For the text-containing cell, return its midpoint in (x, y) coordinate format. 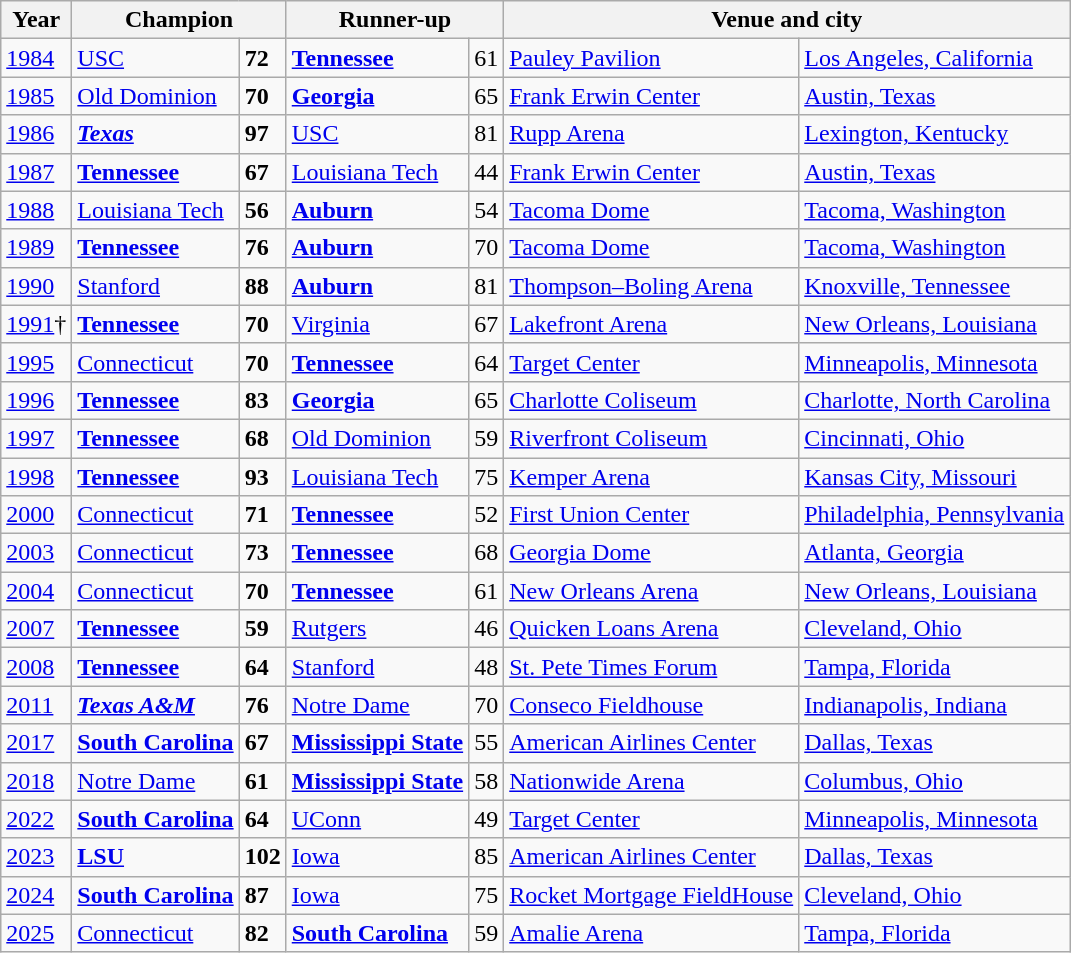
First Union Center (652, 515)
Rupp Arena (652, 134)
Amalie Arena (652, 933)
Lexington, Kentucky (934, 134)
2000 (36, 515)
88 (262, 286)
2017 (36, 743)
Champion (179, 20)
New Orleans Arena (652, 591)
73 (262, 553)
Texas (156, 134)
Georgia Dome (652, 553)
2007 (36, 629)
48 (486, 667)
Virginia (377, 324)
49 (486, 819)
Runner-up (395, 20)
52 (486, 515)
LSU (156, 857)
Atlanta, Georgia (934, 553)
Lakefront Arena (652, 324)
44 (486, 172)
1996 (36, 400)
Kemper Arena (652, 477)
Los Angeles, California (934, 58)
Thompson–Boling Arena (652, 286)
Nationwide Arena (652, 781)
2022 (36, 819)
Charlotte Coliseum (652, 400)
85 (486, 857)
Philadelphia, Pennsylvania (934, 515)
St. Pete Times Forum (652, 667)
87 (262, 895)
82 (262, 933)
56 (262, 210)
1987 (36, 172)
UConn (377, 819)
1989 (36, 248)
1998 (36, 477)
Riverfront Coliseum (652, 438)
2018 (36, 781)
Columbus, Ohio (934, 781)
1997 (36, 438)
2011 (36, 705)
1988 (36, 210)
2003 (36, 553)
Venue and city (787, 20)
83 (262, 400)
Quicken Loans Arena (652, 629)
Conseco Fieldhouse (652, 705)
97 (262, 134)
102 (262, 857)
Texas A&M (156, 705)
Kansas City, Missouri (934, 477)
Rutgers (377, 629)
Knoxville, Tennessee (934, 286)
Rocket Mortgage FieldHouse (652, 895)
72 (262, 58)
1990 (36, 286)
1986 (36, 134)
2008 (36, 667)
2023 (36, 857)
Cincinnati, Ohio (934, 438)
46 (486, 629)
Indianapolis, Indiana (934, 705)
1985 (36, 96)
Year (36, 20)
1991† (36, 324)
71 (262, 515)
58 (486, 781)
2025 (36, 933)
Charlotte, North Carolina (934, 400)
1984 (36, 58)
93 (262, 477)
2004 (36, 591)
55 (486, 743)
Pauley Pavilion (652, 58)
54 (486, 210)
2024 (36, 895)
1995 (36, 362)
